Search for the cell housing the specified text and yield its [x, y] center coordinate. 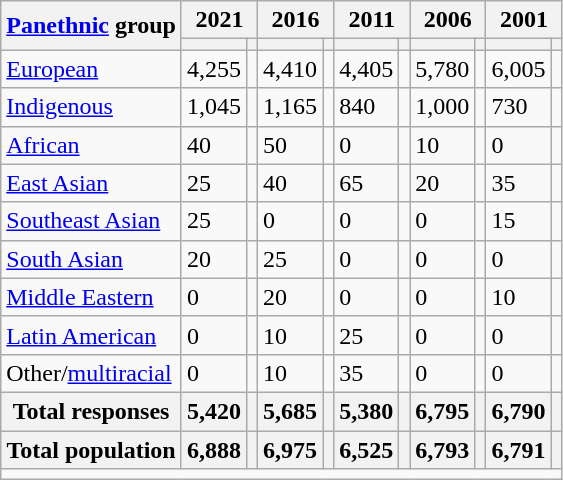
1,165 [290, 107]
Southeast Asian [92, 221]
6,795 [442, 411]
4,255 [214, 69]
Indigenous [92, 107]
African [92, 145]
2001 [524, 20]
Total population [92, 449]
1,045 [214, 107]
Total responses [92, 411]
South Asian [92, 259]
15 [518, 221]
5,685 [290, 411]
730 [518, 107]
50 [290, 145]
6,793 [442, 449]
4,410 [290, 69]
6,975 [290, 449]
2021 [219, 20]
2006 [448, 20]
6,790 [518, 411]
6,005 [518, 69]
4,405 [366, 69]
5,780 [442, 69]
5,420 [214, 411]
6,525 [366, 449]
Latin American [92, 335]
1,000 [442, 107]
Panethnic group [92, 26]
840 [366, 107]
2016 [296, 20]
6,888 [214, 449]
65 [366, 183]
5,380 [366, 411]
European [92, 69]
Middle Eastern [92, 297]
6,791 [518, 449]
East Asian [92, 183]
2011 [372, 20]
Other/multiracial [92, 373]
